Scan for the cell matching the given text and deliver its (x, y) coordinate at center. 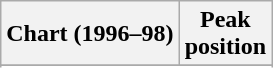
Peakposition (225, 34)
Chart (1996–98) (90, 34)
